Capture the cell that displays the provided text and extract its [X, Y] central coordinate. 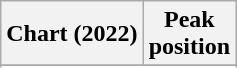
Peakposition [189, 34]
Chart (2022) [72, 34]
